Output the [X, Y] coordinate of the center of the cell containing the given text.  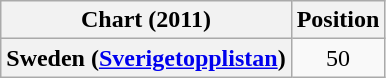
Position [338, 20]
Sweden (Sverigetopplistan) [146, 58]
Chart (2011) [146, 20]
50 [338, 58]
